Return the (x, y) coordinate for the center point of the cell that contains the specified text.  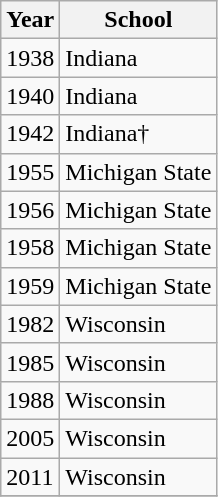
1940 (30, 96)
1988 (30, 400)
Year (30, 20)
2011 (30, 477)
1956 (30, 210)
1982 (30, 324)
Indiana† (138, 134)
2005 (30, 438)
1942 (30, 134)
1938 (30, 58)
1958 (30, 248)
1959 (30, 286)
1955 (30, 172)
School (138, 20)
1985 (30, 362)
